Return (x, y) of the center of cell containing provided text 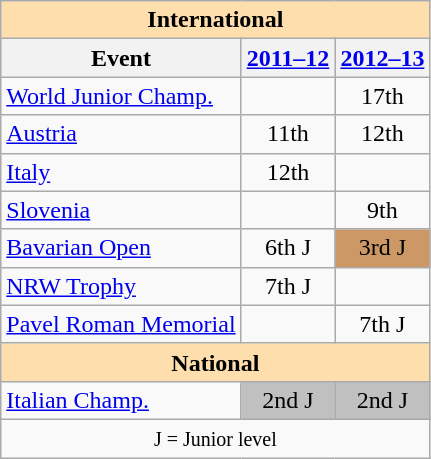
J = Junior level (216, 438)
2012–13 (382, 58)
Austria (121, 134)
Pavel Roman Memorial (121, 324)
Event (121, 58)
17th (382, 96)
World Junior Champ. (121, 96)
11th (288, 134)
9th (382, 210)
NRW Trophy (121, 286)
International (216, 20)
6th J (288, 248)
2011–12 (288, 58)
National (216, 362)
Italy (121, 172)
Bavarian Open (121, 248)
Italian Champ. (121, 400)
3rd J (382, 248)
Slovenia (121, 210)
